Detect which cell encompasses the target text, then output its [X, Y] center coordinate. 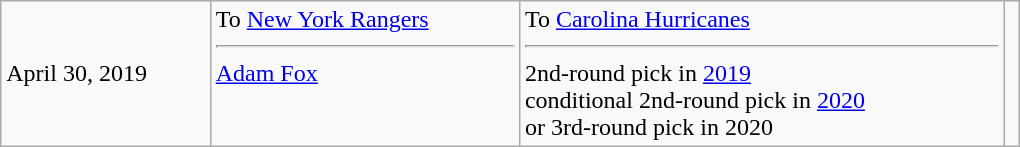
April 30, 2019 [106, 74]
To Carolina Hurricanes2nd-round pick in 2019conditional 2nd-round pick in 2020or 3rd-round pick in 2020 [762, 74]
To New York RangersAdam Fox [364, 74]
